Return (x, y) of the center of cell containing provided text 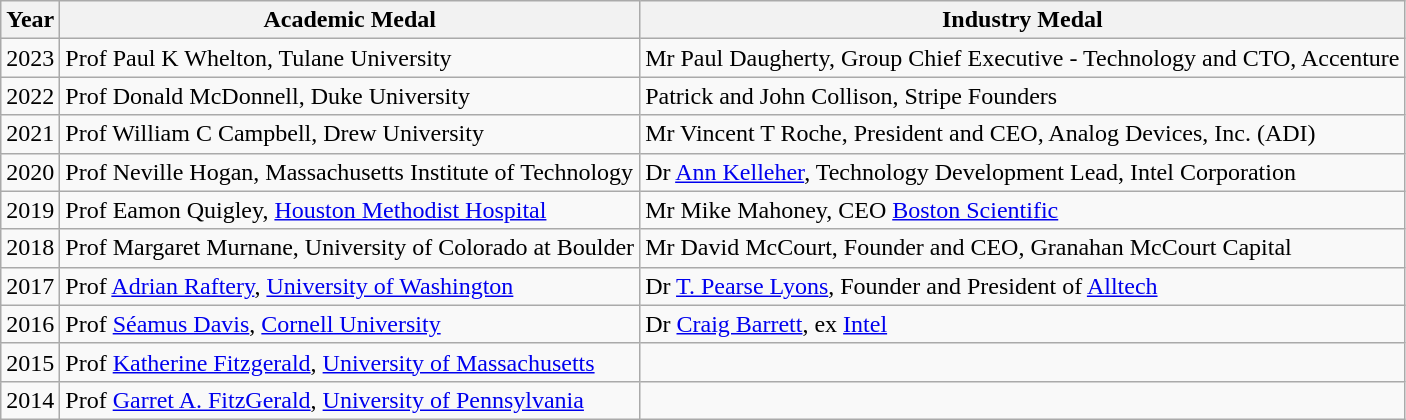
Prof Margaret Murnane, University of Colorado at Boulder (350, 248)
2017 (30, 286)
Mr Vincent T Roche, President and CEO, Analog Devices, Inc. (ADI) (1022, 134)
Prof Katherine Fitzgerald, University of Massachusetts (350, 362)
Dr Craig Barrett, ex Intel (1022, 324)
2020 (30, 172)
2014 (30, 400)
Prof Neville Hogan, Massachusetts Institute of Technology (350, 172)
Academic Medal (350, 20)
Mr David McCourt, Founder and CEO, Granahan McCourt Capital (1022, 248)
2016 (30, 324)
2021 (30, 134)
2015 (30, 362)
Prof Donald McDonnell, Duke University (350, 96)
Prof Adrian Raftery, University of Washington (350, 286)
Mr Paul Daugherty, Group Chief Executive - Technology and CTO, Accenture (1022, 58)
Prof Eamon Quigley, Houston Methodist Hospital (350, 210)
2019 (30, 210)
Prof William C Campbell, Drew University (350, 134)
Prof Séamus Davis, Cornell University (350, 324)
Patrick and John Collison, Stripe Founders (1022, 96)
2022 (30, 96)
2018 (30, 248)
Dr Ann Kelleher, Technology Development Lead, Intel Corporation (1022, 172)
Prof Garret A. FitzGerald, University of Pennsylvania (350, 400)
Prof Paul K Whelton, Tulane University (350, 58)
Dr T. Pearse Lyons, Founder and President of Alltech (1022, 286)
2023 (30, 58)
Industry Medal (1022, 20)
Mr Mike Mahoney, CEO Boston Scientific (1022, 210)
Year (30, 20)
